Return (x, y) of the center of cell containing provided text 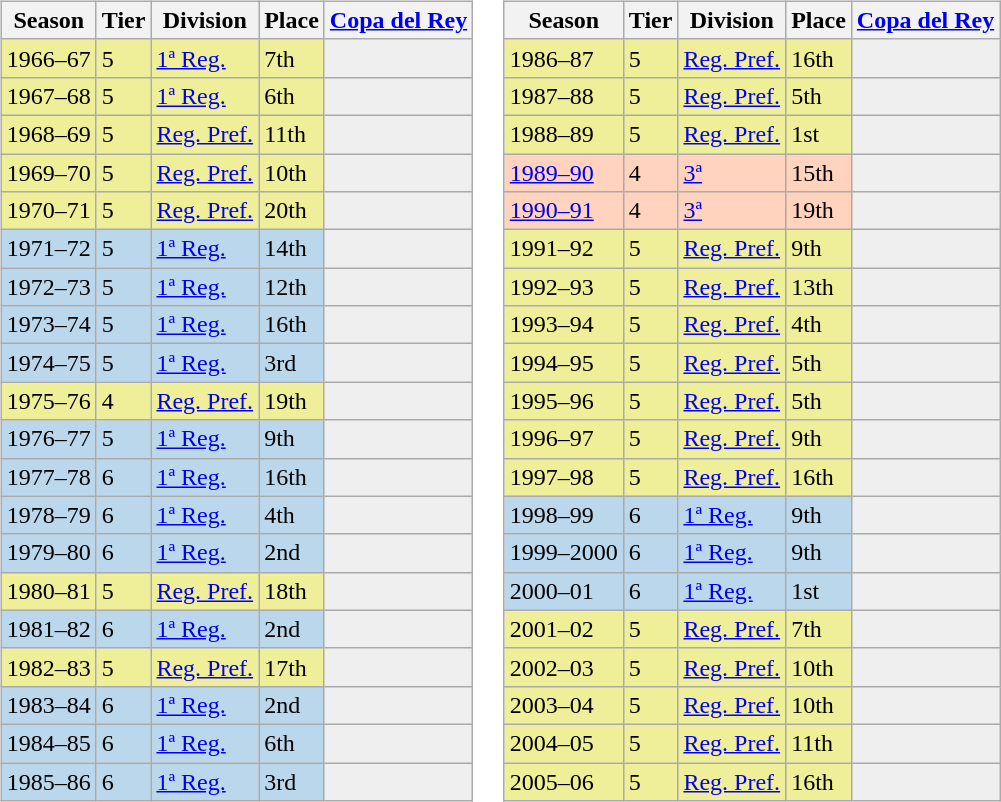
1969–70 (48, 173)
1973–74 (48, 325)
1996–97 (564, 439)
1993–94 (564, 325)
1978–79 (48, 515)
1986–87 (564, 58)
1983–84 (48, 705)
1992–93 (564, 287)
1970–71 (48, 211)
1994–95 (564, 363)
1979–80 (48, 553)
1990–91 (564, 211)
1982–83 (48, 667)
2005–06 (564, 781)
1985–86 (48, 781)
2000–01 (564, 591)
1968–69 (48, 134)
18th (292, 591)
1987–88 (564, 96)
1981–82 (48, 629)
2004–05 (564, 743)
14th (292, 249)
1999–2000 (564, 553)
1997–98 (564, 477)
1967–68 (48, 96)
20th (292, 211)
17th (292, 667)
1977–78 (48, 477)
13th (819, 287)
1971–72 (48, 249)
2002–03 (564, 667)
1966–67 (48, 58)
1976–77 (48, 439)
1989–90 (564, 173)
1991–92 (564, 249)
1984–85 (48, 743)
1998–99 (564, 515)
1974–75 (48, 363)
1980–81 (48, 591)
12th (292, 287)
15th (819, 173)
1975–76 (48, 401)
1995–96 (564, 401)
1972–73 (48, 287)
1988–89 (564, 134)
2001–02 (564, 629)
2003–04 (564, 705)
